Extract the (X, Y) coordinate from the center of the cell holding the provided text.  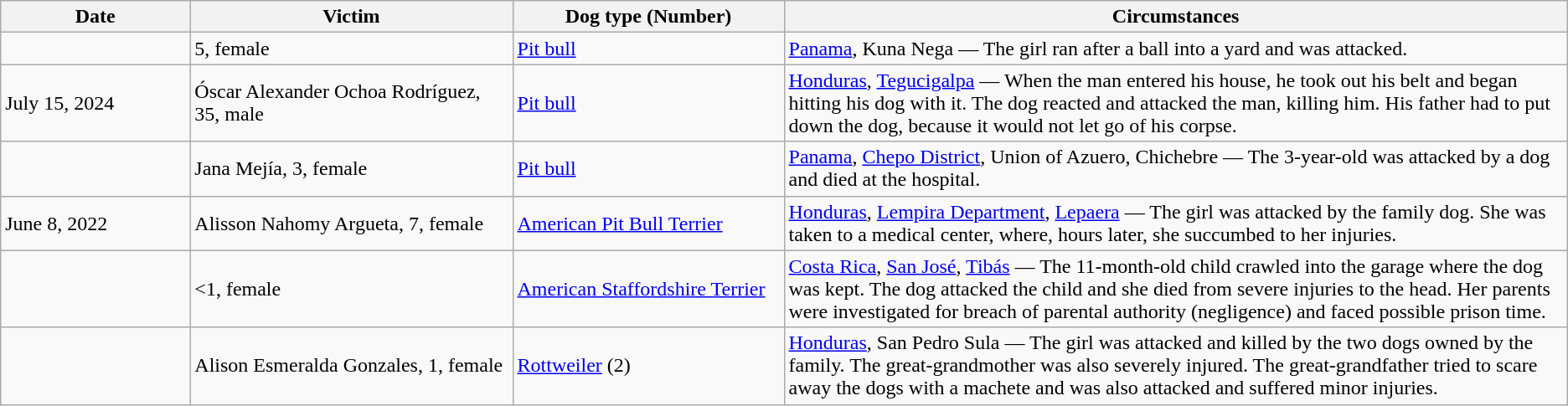
Dog type (Number) (648, 17)
Alison Esmeralda Gonzales, 1, female (352, 366)
Óscar Alexander Ochoa Rodríguez, 35, male (352, 103)
Circumstances (1176, 17)
<1, female (352, 289)
Victim (352, 17)
Date (95, 17)
American Pit Bull Terrier (648, 223)
June 8, 2022 (95, 223)
American Staffordshire Terrier (648, 289)
Alisson Nahomy Argueta, 7, female (352, 223)
Panama, Chepo District, Union of Azuero, Chichebre — The 3-year-old was attacked by a dog and died at the hospital. (1176, 169)
July 15, 2024 (95, 103)
5, female (352, 49)
Panama, Kuna Nega — The girl ran after a ball into a yard and was attacked. (1176, 49)
Jana Mejía, 3, female (352, 169)
Rottweiler (2) (648, 366)
